Find where the given text appears and provide that cell's center as [x, y] coordinate. 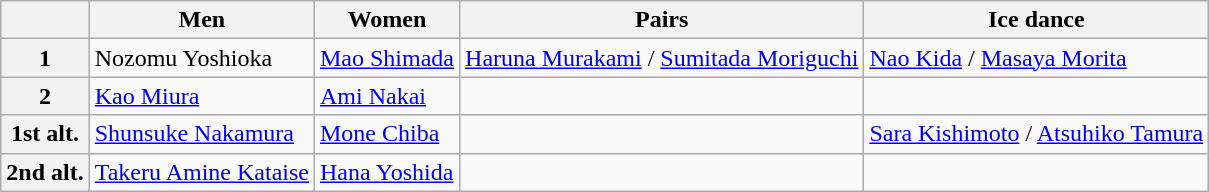
Sara Kishimoto / Atsuhiko Tamura [1036, 134]
Ami Nakai [386, 96]
Kao Miura [202, 96]
2 [45, 96]
Ice dance [1036, 20]
Mao Shimada [386, 58]
Nao Kida / Masaya Morita [1036, 58]
Women [386, 20]
Takeru Amine Kataise [202, 172]
Pairs [662, 20]
Men [202, 20]
Haruna Murakami / Sumitada Moriguchi [662, 58]
Nozomu Yoshioka [202, 58]
Hana Yoshida [386, 172]
1st alt. [45, 134]
2nd alt. [45, 172]
1 [45, 58]
Shunsuke Nakamura [202, 134]
Mone Chiba [386, 134]
